Extract the [x, y] coordinate from the center of the cell holding the provided text.  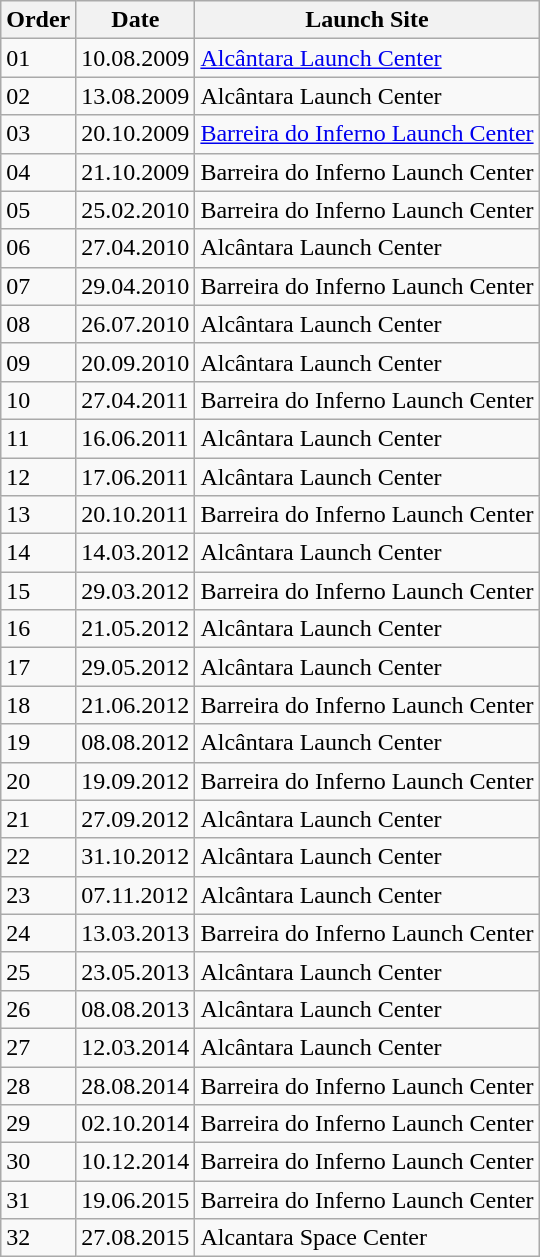
Launch Site [367, 20]
13 [38, 515]
26.07.2010 [136, 324]
21.06.2012 [136, 705]
28 [38, 1085]
29 [38, 1124]
10 [38, 400]
10.12.2014 [136, 1162]
13.03.2013 [136, 933]
04 [38, 172]
27 [38, 1047]
27.08.2015 [136, 1238]
08.08.2012 [136, 743]
23.05.2013 [136, 971]
20.09.2010 [136, 362]
15 [38, 591]
24 [38, 933]
31 [38, 1200]
17.06.2011 [136, 477]
12.03.2014 [136, 1047]
23 [38, 895]
31.10.2012 [136, 857]
Date [136, 20]
25.02.2010 [136, 210]
29.04.2010 [136, 286]
16.06.2011 [136, 438]
Order [38, 20]
29.03.2012 [136, 591]
32 [38, 1238]
17 [38, 667]
07.11.2012 [136, 895]
30 [38, 1162]
20 [38, 781]
13.08.2009 [136, 96]
27.09.2012 [136, 819]
22 [38, 857]
14.03.2012 [136, 553]
27.04.2011 [136, 400]
18 [38, 705]
14 [38, 553]
16 [38, 629]
20.10.2009 [136, 134]
21.05.2012 [136, 629]
19.06.2015 [136, 1200]
21 [38, 819]
25 [38, 971]
02.10.2014 [136, 1124]
10.08.2009 [136, 58]
26 [38, 1009]
09 [38, 362]
Alcantara Space Center [367, 1238]
02 [38, 96]
20.10.2011 [136, 515]
28.08.2014 [136, 1085]
08 [38, 324]
19.09.2012 [136, 781]
07 [38, 286]
03 [38, 134]
21.10.2009 [136, 172]
11 [38, 438]
27.04.2010 [136, 248]
29.05.2012 [136, 667]
06 [38, 248]
01 [38, 58]
05 [38, 210]
12 [38, 477]
19 [38, 743]
08.08.2013 [136, 1009]
